Output the [x, y] coordinate of the center of the cell containing the given text.  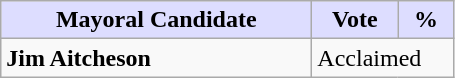
Mayoral Candidate [156, 20]
% [426, 20]
Jim Aitcheson [156, 58]
Acclaimed [383, 58]
Vote [355, 20]
